Identify which cell holds the provided text, then report its (x, y) central coordinate. 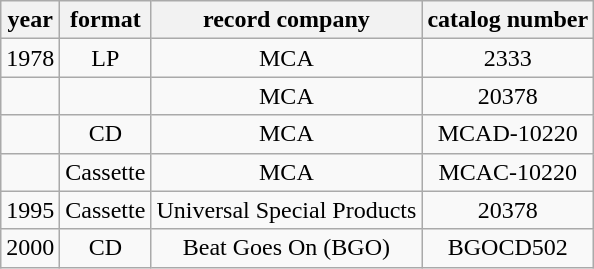
1995 (30, 210)
record company (286, 20)
Universal Special Products (286, 210)
MCAD-10220 (508, 134)
BGOCD502 (508, 248)
1978 (30, 58)
MCAC-10220 (508, 172)
2000 (30, 248)
year (30, 20)
Beat Goes On (BGO) (286, 248)
2333 (508, 58)
LP (106, 58)
catalog number (508, 20)
format (106, 20)
